Detect which cell encompasses the target text, then output its [x, y] center coordinate. 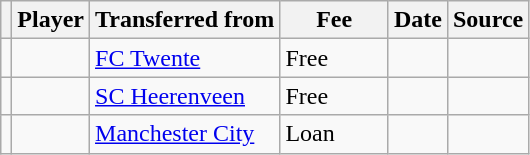
Player [51, 20]
FC Twente [185, 58]
Manchester City [185, 134]
Fee [334, 20]
Date [418, 20]
Loan [334, 134]
SC Heerenveen [185, 96]
Transferred from [185, 20]
Source [488, 20]
